Scan for the cell matching the given text and deliver its [X, Y] coordinate at center. 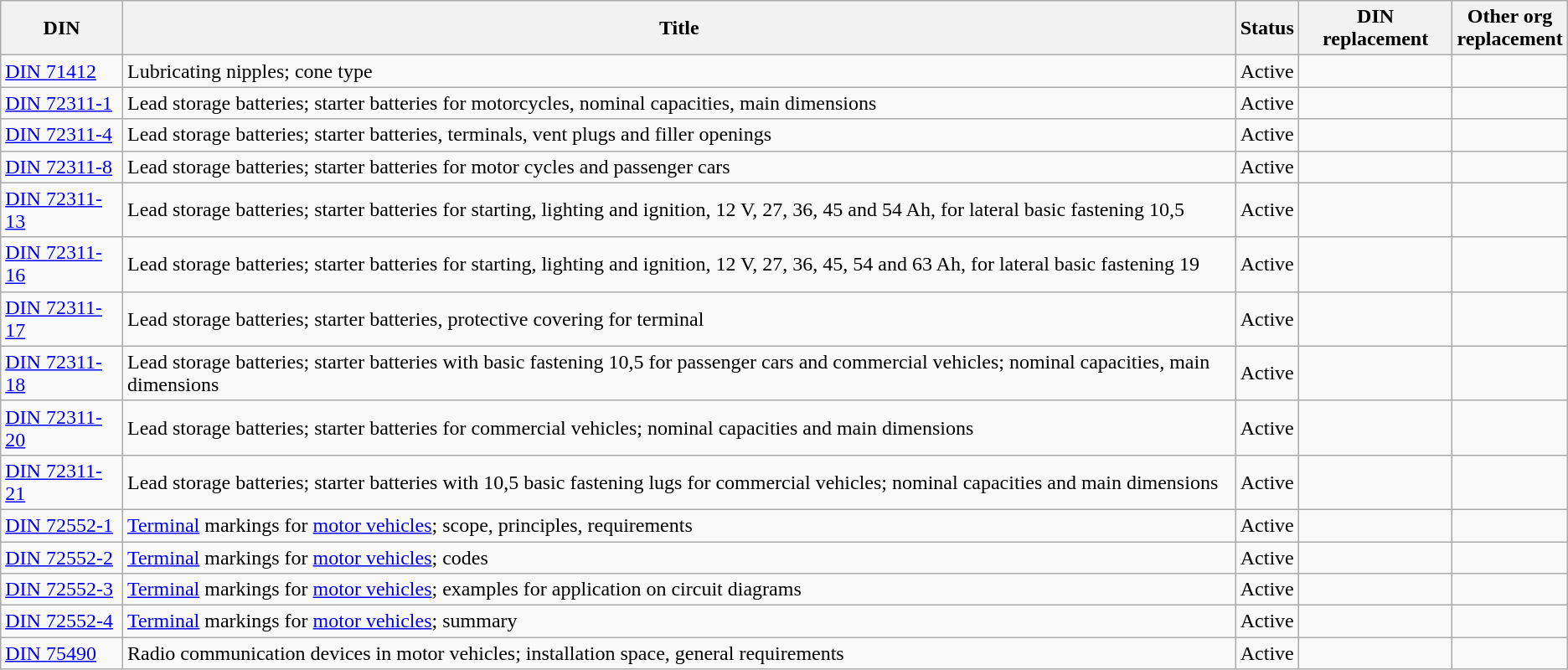
DIN 72552-3 [62, 590]
DIN 72311-17 [62, 318]
Lead storage batteries; starter batteries for commercial vehicles; nominal capacities and main dimensions [678, 427]
Terminal markings for motor vehicles; scope, principles, requirements [678, 525]
Terminal markings for motor vehicles; codes [678, 557]
DIN [62, 28]
Lead storage batteries; starter batteries for motorcycles, nominal capacities, main dimensions [678, 103]
Lead storage batteries; starter batteries for motor cycles and passenger cars [678, 167]
DIN 72552-1 [62, 525]
DIN 72311-1 [62, 103]
DIN 72311-20 [62, 427]
DIN 71412 [62, 71]
Lead storage batteries; starter batteries for starting, lighting and ignition, 12 V, 27, 36, 45 and 54 Ah, for lateral basic fastening 10,5 [678, 209]
Status [1266, 28]
Lubricating nipples; cone type [678, 71]
DIN 72552-2 [62, 557]
Terminal markings for motor vehicles; summary [678, 621]
DIN 75490 [62, 653]
Lead storage batteries; starter batteries with 10,5 basic fastening lugs for commercial vehicles; nominal capacities and main dimensions [678, 482]
Other orgreplacement [1509, 28]
DIN 72311-18 [62, 374]
DIN 72311-16 [62, 265]
Lead storage batteries; starter batteries for starting, lighting and ignition, 12 V, 27, 36, 45, 54 and 63 Ah, for lateral basic fastening 19 [678, 265]
Lead storage batteries; starter batteries, terminals, vent plugs and filler openings [678, 135]
DIN 72311-21 [62, 482]
Radio communication devices in motor vehicles; installation space, general requirements [678, 653]
Title [678, 28]
DIN 72311-4 [62, 135]
Terminal markings for motor vehicles; examples for application on circuit diagrams [678, 590]
DIN 72552-4 [62, 621]
DIN 72311-8 [62, 167]
Lead storage batteries; starter batteries, protective covering for terminal [678, 318]
DIN replacement [1375, 28]
DIN 72311-13 [62, 209]
Lead storage batteries; starter batteries with basic fastening 10,5 for passenger cars and commercial vehicles; nominal capacities, main dimensions [678, 374]
